Scan for the cell matching the given text and deliver its [X, Y] coordinate at center. 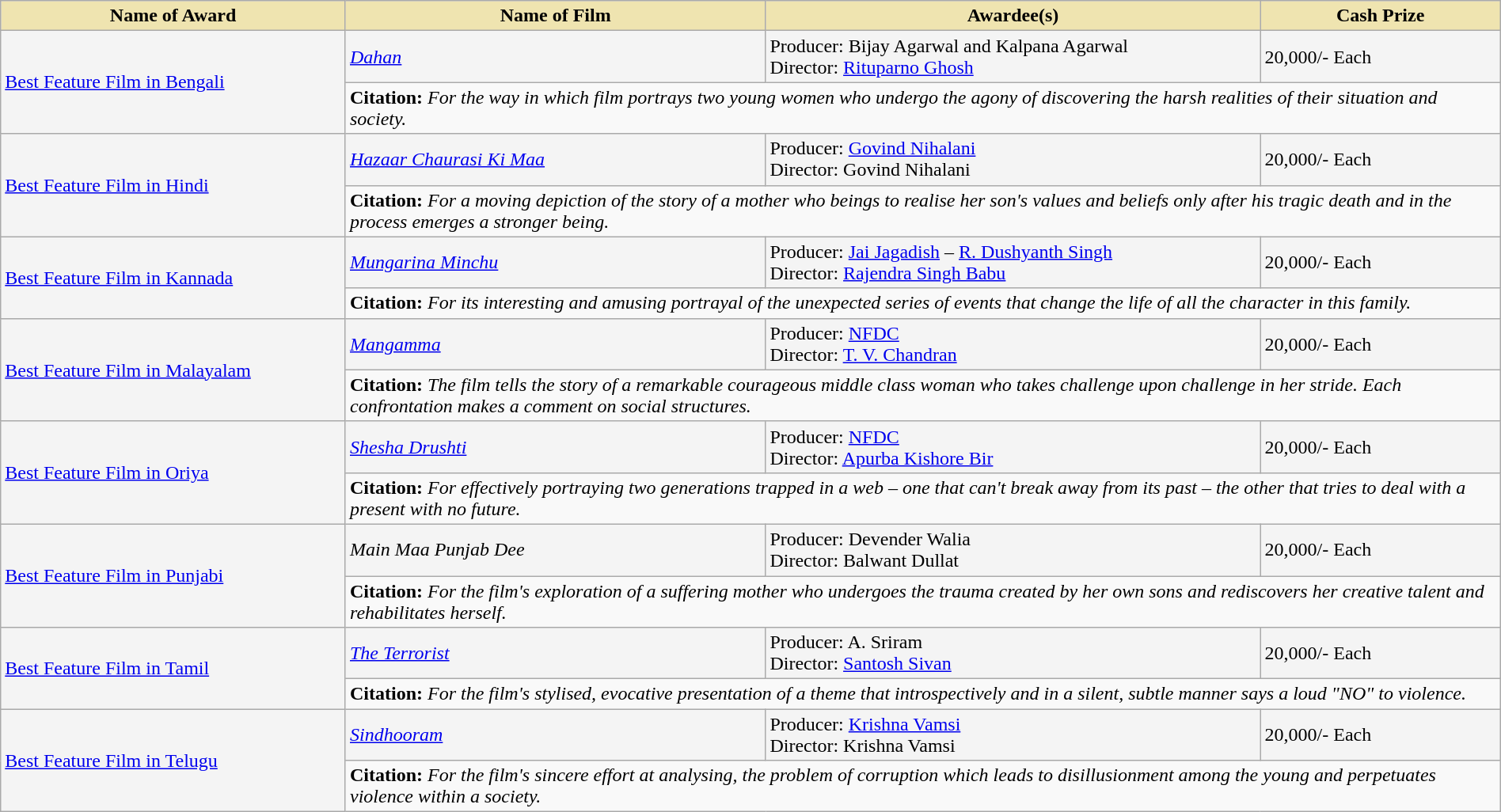
Main Maa Punjab Dee [555, 549]
Cash Prize [1381, 16]
Hazaar Chaurasi Ki Maa [555, 160]
Producer: NFDCDirector: T. V. Chandran [1013, 343]
Best Feature Film in Punjabi [173, 575]
Producer: Govind NihalaniDirector: Govind Nihalani [1013, 160]
Dahan [555, 57]
Producer: Devender WaliaDirector: Balwant Dullat [1013, 549]
Best Feature Film in Oriya [173, 472]
Mungarina Minchu [555, 263]
Best Feature Film in Bengali [173, 82]
Producer: Jai Jagadish – R. Dushyanth SinghDirector: Rajendra Singh Babu [1013, 263]
Sindhooram [555, 734]
Shesha Drushti [555, 446]
Name of Film [555, 16]
The Terrorist [555, 654]
Citation: For the way in which film portrays two young women who undergo the agony of discovering the harsh realities of their situation and society. [923, 108]
Name of Award [173, 16]
Citation: For its interesting and amusing portrayal of the unexpected series of events that change the life of all the character in this family. [923, 303]
Best Feature Film in Tamil [173, 668]
Best Feature Film in Malayalam [173, 370]
Producer: Krishna VamsiDirector: Krishna Vamsi [1013, 734]
Producer: NFDCDirector: Apurba Kishore Bir [1013, 446]
Best Feature Film in Hindi [173, 185]
Producer: A. SriramDirector: Santosh Sivan [1013, 654]
Mangamma [555, 343]
Best Feature Film in Telugu [173, 761]
Producer: Bijay Agarwal and Kalpana AgarwalDirector: Rituparno Ghosh [1013, 57]
Best Feature Film in Kannada [173, 277]
Awardee(s) [1013, 16]
